From the cell containing the given text, extract its center point as (x, y) coordinate. 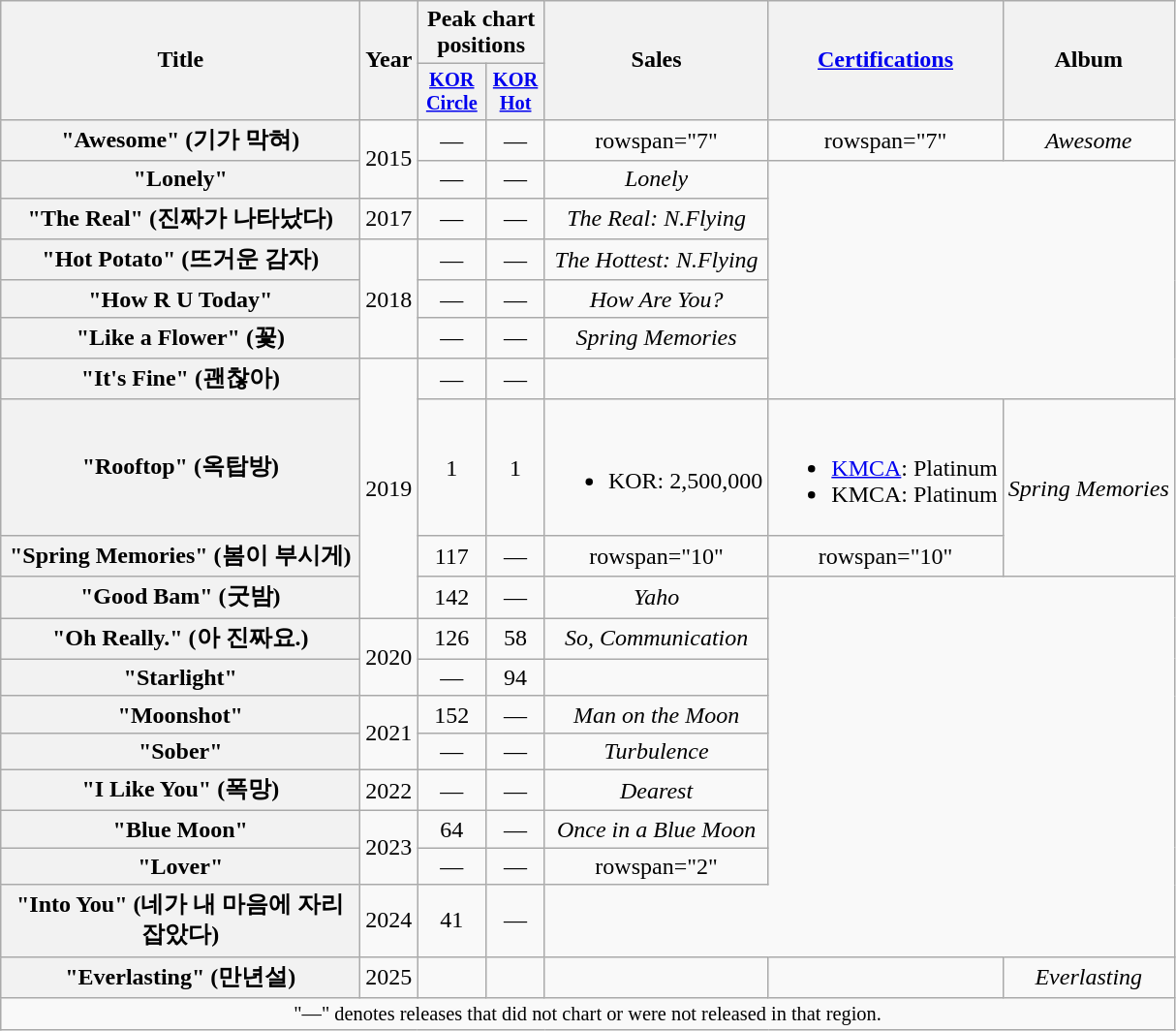
Once in a Blue Moon (656, 829)
Year (389, 60)
Awesome (1089, 140)
"Lonely" (180, 179)
64 (451, 829)
"—" denotes releases that did not chart or were not released in that region. (588, 1015)
58 (515, 640)
"It's Fine" (괜찮아) (180, 380)
Man on the Moon (656, 714)
"Good Bam" (굿밤) (180, 597)
2018 (389, 298)
Turbulence (656, 751)
117 (451, 556)
"How R U Today" (180, 298)
rowspan="2" (656, 866)
152 (451, 714)
"Spring Memories" (봄이 부시게) (180, 556)
2017 (389, 219)
94 (515, 677)
Yaho (656, 597)
2023 (389, 848)
2021 (389, 733)
"The Real" (진짜가 나타났다) (180, 219)
"Lover" (180, 866)
"Sober" (180, 751)
"Blue Moon" (180, 829)
"Into You" (네가 내 마음에 자리 잡았다) (180, 921)
"Awesome" (기가 막혀) (180, 140)
The Hottest: N.Flying (656, 260)
"Rooftop" (옥탑방) (180, 467)
Album (1089, 60)
142 (451, 597)
2024 (389, 921)
So, Communication (656, 640)
Peak chart positions (481, 33)
"Moonshot" (180, 714)
Everlasting (1089, 977)
"Like a Flower" (꽃) (180, 337)
KORHot (515, 92)
How Are You? (656, 298)
Certifications (885, 60)
KMCA: Platinum KMCA: Platinum (885, 467)
Lonely (656, 179)
2025 (389, 977)
Title (180, 60)
2020 (389, 657)
"Starlight" (180, 677)
"Hot Potato" (뜨거운 감자) (180, 260)
The Real: N.Flying (656, 219)
Sales (656, 60)
2019 (389, 488)
KOR: 2,500,000 (656, 467)
126 (451, 640)
2015 (389, 159)
"Everlasting" (만년설) (180, 977)
"I Like You" (폭망) (180, 791)
KORCircle (451, 92)
2022 (389, 791)
41 (451, 921)
Dearest (656, 791)
"Oh Really." (아 진짜요.) (180, 640)
